Locate the cell with the specified text and output its (X, Y) center coordinate. 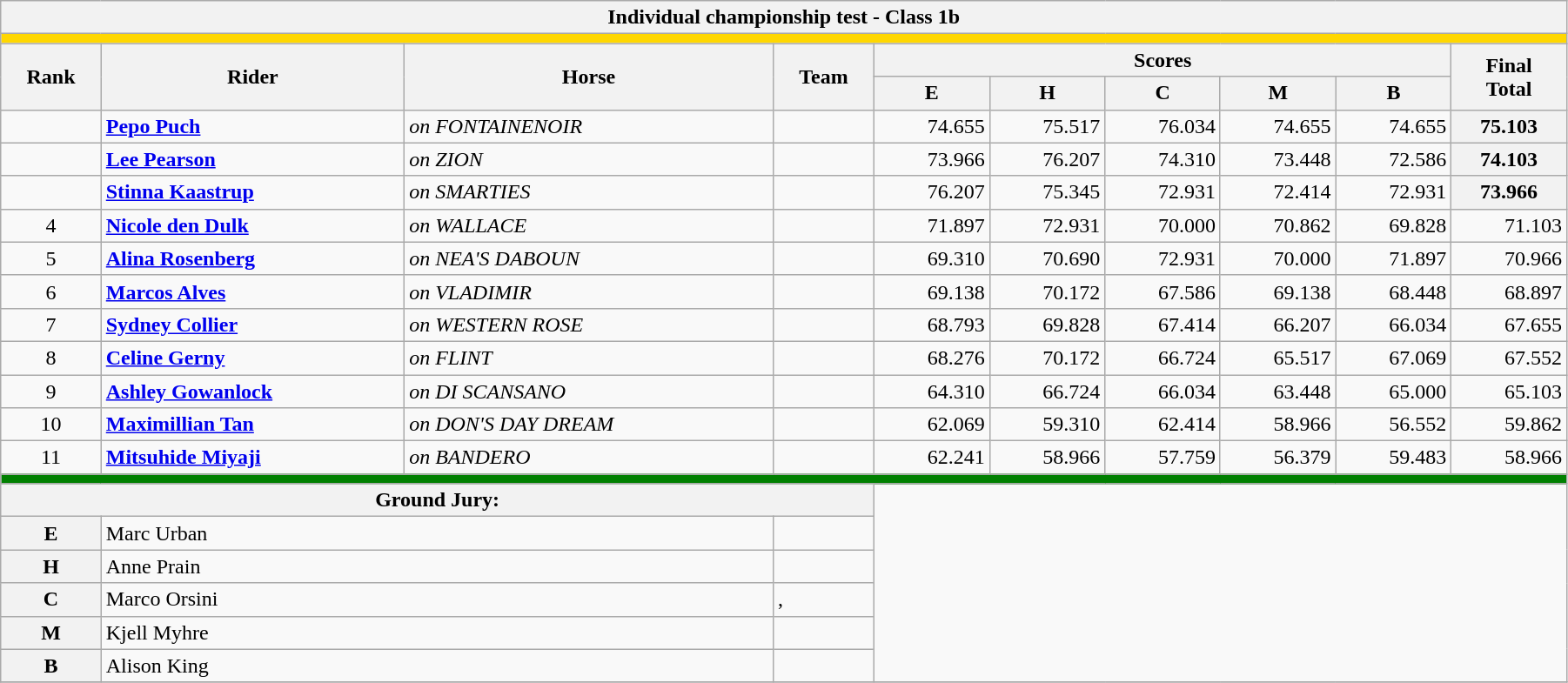
57.759 (1163, 458)
Team (823, 77)
72.586 (1394, 159)
on BANDERO (589, 458)
on DI SCANSANO (589, 391)
76.034 (1163, 126)
Rank (50, 77)
62.069 (933, 425)
Kjell Myhre (437, 633)
70.862 (1277, 225)
on FONTAINENOIR (589, 126)
75.345 (1048, 192)
65.517 (1277, 358)
on WALLACE (589, 225)
Scores (1163, 60)
Individual championship test - Class 1b (784, 17)
63.448 (1277, 391)
Sydney Collier (252, 325)
66.207 (1277, 325)
Marco Orsini (437, 599)
Stinna Kaastrup (252, 192)
71.103 (1509, 225)
67.586 (1163, 291)
59.862 (1509, 425)
75.517 (1048, 126)
59.310 (1048, 425)
65.000 (1394, 391)
59.483 (1394, 458)
Ashley Gowanlock (252, 391)
5 (50, 258)
Horse (589, 77)
Marcos Alves (252, 291)
on VLADIMIR (589, 291)
on NEA'S DABOUN (589, 258)
Alison King (437, 666)
62.414 (1163, 425)
67.655 (1509, 325)
72.414 (1277, 192)
4 (50, 225)
Ground Jury: (438, 500)
Nicole den Dulk (252, 225)
FinalTotal (1509, 77)
, (823, 599)
73.448 (1277, 159)
Celine Gerny (252, 358)
on ZION (589, 159)
Pepo Puch (252, 126)
8 (50, 358)
74.310 (1163, 159)
on SMARTIES (589, 192)
68.793 (933, 325)
Rider (252, 77)
68.897 (1509, 291)
Mitsuhide Miyaji (252, 458)
62.241 (933, 458)
64.310 (933, 391)
67.552 (1509, 358)
on DON'S DAY DREAM (589, 425)
75.103 (1509, 126)
70.966 (1509, 258)
11 (50, 458)
67.414 (1163, 325)
Lee Pearson (252, 159)
74.103 (1509, 159)
9 (50, 391)
68.448 (1394, 291)
70.690 (1048, 258)
6 (50, 291)
Marc Urban (437, 533)
69.310 (933, 258)
67.069 (1394, 358)
Maximillian Tan (252, 425)
on FLINT (589, 358)
65.103 (1509, 391)
on WESTERN ROSE (589, 325)
Anne Prain (437, 566)
10 (50, 425)
Alina Rosenberg (252, 258)
7 (50, 325)
56.552 (1394, 425)
56.379 (1277, 458)
68.276 (933, 358)
